Identify which cell holds the provided text, then report its [X, Y] central coordinate. 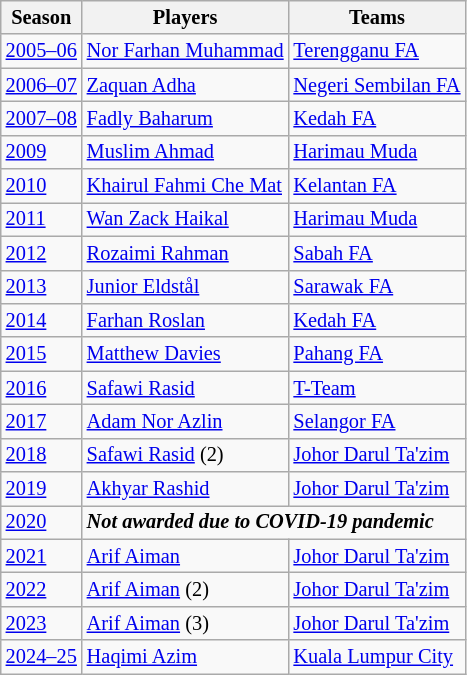
Farhan Roslan [186, 320]
2006–07 [42, 85]
Not awarded due to COVID-19 pandemic [274, 522]
Arif Aiman (3) [186, 623]
2021 [42, 556]
Terengganu FA [378, 51]
2019 [42, 489]
2024–25 [42, 657]
2010 [42, 186]
Selangor FA [378, 421]
Arif Aiman (2) [186, 589]
Season [42, 17]
2020 [42, 522]
2011 [42, 219]
Khairul Fahmi Che Mat [186, 186]
2005–06 [42, 51]
Arif Aiman [186, 556]
Sabah FA [378, 253]
2017 [42, 421]
2023 [42, 623]
Safawi Rasid [186, 388]
Fadly Baharum [186, 118]
Nor Farhan Muhammad [186, 51]
Junior Eldstål [186, 287]
Safawi Rasid (2) [186, 455]
Negeri Sembilan FA [378, 85]
Teams [378, 17]
Kuala Lumpur City [378, 657]
2014 [42, 320]
2013 [42, 287]
2018 [42, 455]
2012 [42, 253]
Akhyar Rashid [186, 489]
Muslim Ahmad [186, 152]
Haqimi Azim [186, 657]
Players [186, 17]
2015 [42, 354]
T-Team [378, 388]
Adam Nor Azlin [186, 421]
Rozaimi Rahman [186, 253]
Matthew Davies [186, 354]
Pahang FA [378, 354]
2007–08 [42, 118]
2009 [42, 152]
2022 [42, 589]
Zaquan Adha [186, 85]
Kelantan FA [378, 186]
2016 [42, 388]
Sarawak FA [378, 287]
Wan Zack Haikal [186, 219]
